For the text-containing cell, return its midpoint in (x, y) coordinate format. 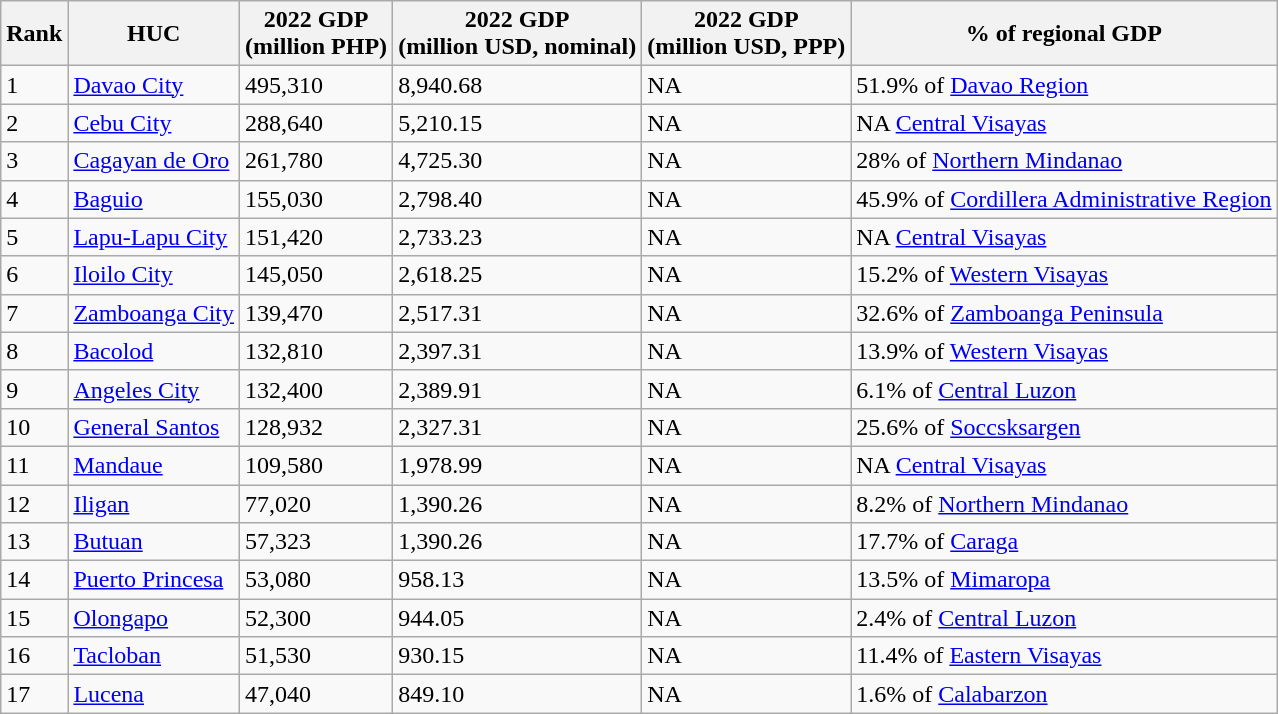
7 (34, 313)
Iligan (154, 503)
28% of Northern Mindanao (1064, 161)
132,400 (316, 389)
Lucena (154, 694)
11.4% of Eastern Visayas (1064, 656)
General Santos (154, 427)
930.15 (518, 656)
Bacolod (154, 351)
HUC (154, 34)
2,733.23 (518, 237)
Rank (34, 34)
13.9% of Western Visayas (1064, 351)
288,640 (316, 123)
13.5% of Mimaropa (1064, 580)
53,080 (316, 580)
77,020 (316, 503)
Cebu City (154, 123)
5 (34, 237)
57,323 (316, 542)
52,300 (316, 618)
45.9% of Cordillera Administrative Region (1064, 199)
944.05 (518, 618)
16 (34, 656)
2 (34, 123)
10 (34, 427)
2,618.25 (518, 275)
155,030 (316, 199)
% of regional GDP (1064, 34)
1.6% of Calabarzon (1064, 694)
2.4% of Central Luzon (1064, 618)
2,517.31 (518, 313)
14 (34, 580)
8,940.68 (518, 85)
109,580 (316, 465)
25.6% of Soccsksargen (1064, 427)
17 (34, 694)
2022 GDP(million USD, nominal) (518, 34)
15 (34, 618)
Baguio (154, 199)
4 (34, 199)
Zamboanga City (154, 313)
17.7% of Caraga (1064, 542)
Iloilo City (154, 275)
11 (34, 465)
2022 GDP(million PHP) (316, 34)
151,420 (316, 237)
261,780 (316, 161)
13 (34, 542)
145,050 (316, 275)
Butuan (154, 542)
132,810 (316, 351)
12 (34, 503)
2022 GDP(million USD, PPP) (746, 34)
128,932 (316, 427)
6 (34, 275)
1 (34, 85)
2,327.31 (518, 427)
3 (34, 161)
15.2% of Western Visayas (1064, 275)
6.1% of Central Luzon (1064, 389)
51,530 (316, 656)
139,470 (316, 313)
4,725.30 (518, 161)
8.2% of Northern Mindanao (1064, 503)
2,397.31 (518, 351)
8 (34, 351)
Tacloban (154, 656)
495,310 (316, 85)
Puerto Princesa (154, 580)
5,210.15 (518, 123)
Angeles City (154, 389)
51.9% of Davao Region (1064, 85)
2,389.91 (518, 389)
47,040 (316, 694)
32.6% of Zamboanga Peninsula (1064, 313)
9 (34, 389)
Mandaue (154, 465)
Davao City (154, 85)
2,798.40 (518, 199)
Olongapo (154, 618)
849.10 (518, 694)
1,978.99 (518, 465)
Cagayan de Oro (154, 161)
Lapu-Lapu City (154, 237)
958.13 (518, 580)
